Pinpoint the cell where the given text exists, returning its [x, y] midpoint coordinate. 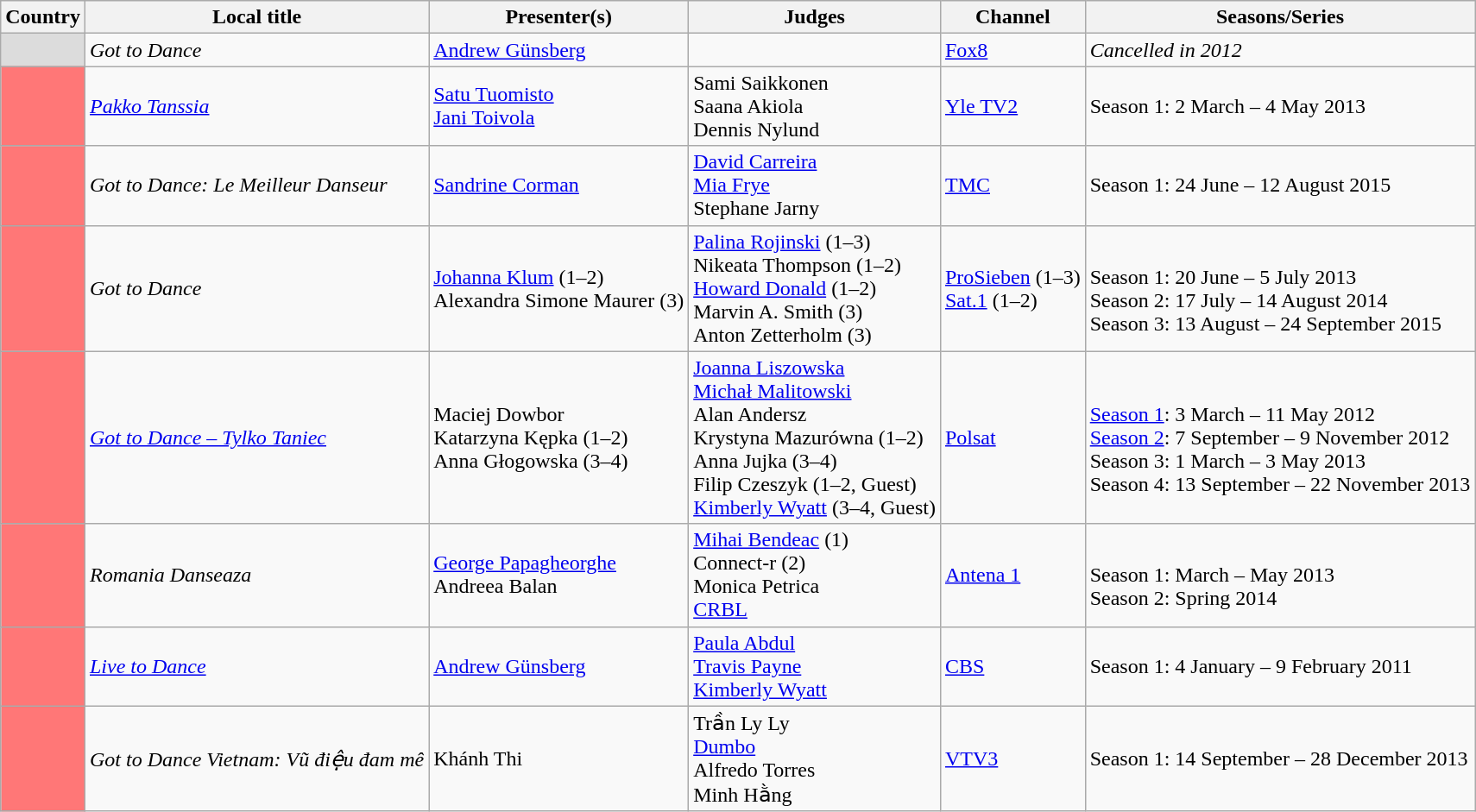
Khánh Thi [559, 758]
Channel [1012, 17]
ProSieben (1–3) Sat.1 (1–2) [1012, 288]
Sandrine Corman [559, 186]
Mihai Bendeac (1)Connect-r (2)Monica PetricaCRBL [815, 575]
Presenter(s) [559, 17]
Fox8 [1012, 50]
Polsat [1012, 437]
Season 1: 2 March – 4 May 2013 [1280, 106]
Cancelled in 2012 [1280, 50]
Maciej Dowbor Katarzyna Kępka (1–2) Anna Głogowska (3–4) [559, 437]
Johanna Klum (1–2)Alexandra Simone Maurer (3) [559, 288]
Pakko Tanssia [256, 106]
Local title [256, 17]
Got to Dance Vietnam: Vũ điệu đam mê [256, 758]
Season 1: March – May 2013 Season 2: Spring 2014 [1280, 575]
VTV3 [1012, 758]
Season 1: 4 January – 9 February 2011 [1280, 666]
Trần Ly LyDumboAlfredo TorresMinh Hằng [815, 758]
Got to Dance: Le Meilleur Danseur [256, 186]
Antena 1 [1012, 575]
Got to Dance – Tylko Taniec [256, 437]
Season 1: 3 March – 11 May 2012 Season 2: 7 September – 9 November 2012 Season 3: 1 March – 3 May 2013 Season 4: 13 September – 22 November 2013 [1280, 437]
Yle TV2 [1012, 106]
Season 1: 20 June – 5 July 2013 Season 2: 17 July – 14 August 2014 Season 3: 13 August – 24 September 2015 [1280, 288]
Sami SaikkonenSaana AkiolaDennis Nylund [815, 106]
CBS [1012, 666]
TMC [1012, 186]
George Papagheorghe Andreea Balan [559, 575]
Joanna Liszowska Michał Malitowski Alan Andersz Krystyna Mazurówna (1–2) Anna Jujka (3–4) Filip Czeszyk (1–2, Guest) Kimberly Wyatt (3–4, Guest) [815, 437]
Satu TuomistoJani Toivola [559, 106]
Romania Danseaza [256, 575]
Seasons/Series [1280, 17]
Country [43, 17]
Palina Rojinski (1–3) Nikeata Thompson (1–2) Howard Donald (1–2)Marvin A. Smith (3) Anton Zetterholm (3) [815, 288]
Live to Dance [256, 666]
Season 1: 24 June – 12 August 2015 [1280, 186]
Season 1: 14 September – 28 December 2013 [1280, 758]
David CarreiraMia FryeStephane Jarny [815, 186]
Judges [815, 17]
Paula Abdul Travis Payne Kimberly Wyatt [815, 666]
